Output the [X, Y] coordinate of the center of the cell containing the given text.  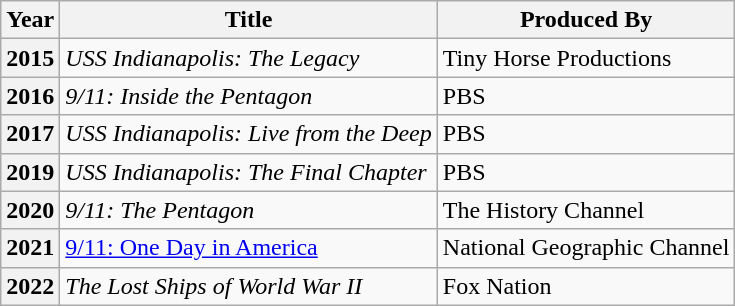
2016 [30, 96]
2020 [30, 210]
The History Channel [586, 210]
9/11: The Pentagon [248, 210]
Year [30, 20]
2015 [30, 58]
2022 [30, 286]
2019 [30, 172]
2021 [30, 248]
Fox Nation [586, 286]
Tiny Horse Productions [586, 58]
Title [248, 20]
USS Indianapolis: Live from the Deep [248, 134]
USS Indianapolis: The Final Chapter [248, 172]
National Geographic Channel [586, 248]
9/11: Inside the Pentagon [248, 96]
9/11: One Day in America [248, 248]
Produced By [586, 20]
2017 [30, 134]
USS Indianapolis: The Legacy [248, 58]
The Lost Ships of World War II [248, 286]
